For the text-containing cell, return its midpoint in (x, y) coordinate format. 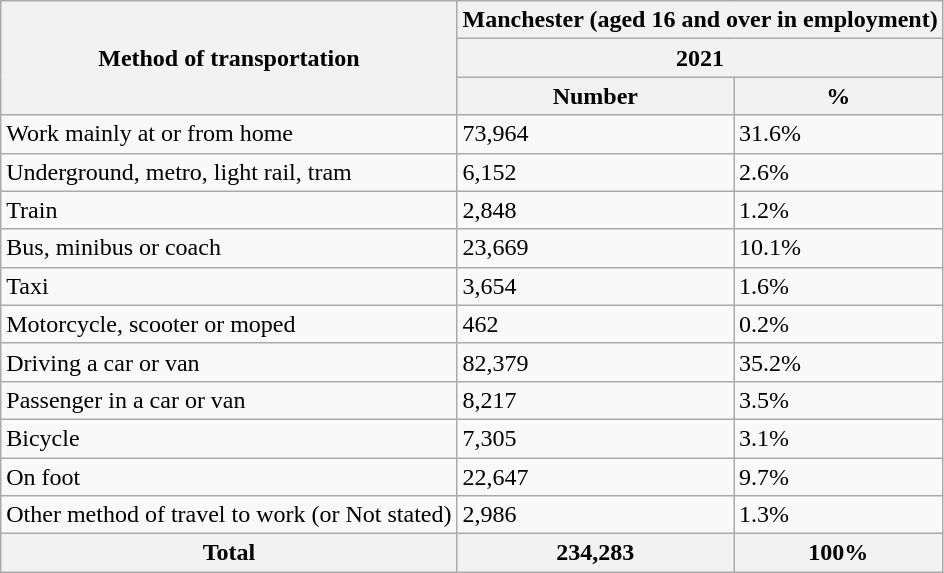
462 (596, 324)
Driving a car or van (229, 362)
Number (596, 96)
234,283 (596, 553)
% (839, 96)
Other method of travel to work (or Not stated) (229, 515)
2,848 (596, 210)
Work mainly at or from home (229, 134)
22,647 (596, 477)
8,217 (596, 400)
Bicycle (229, 438)
3.1% (839, 438)
2.6% (839, 172)
Motorcycle, scooter or moped (229, 324)
0.2% (839, 324)
Manchester (aged 16 and over in employment) (700, 20)
10.1% (839, 248)
Taxi (229, 286)
Method of transportation (229, 58)
Underground, metro, light rail, tram (229, 172)
Total (229, 553)
2,986 (596, 515)
3,654 (596, 286)
1.2% (839, 210)
Bus, minibus or coach (229, 248)
2021 (700, 58)
82,379 (596, 362)
73,964 (596, 134)
6,152 (596, 172)
On foot (229, 477)
1.3% (839, 515)
Train (229, 210)
7,305 (596, 438)
23,669 (596, 248)
9.7% (839, 477)
3.5% (839, 400)
Passenger in a car or van (229, 400)
100% (839, 553)
35.2% (839, 362)
31.6% (839, 134)
1.6% (839, 286)
